For the text-containing cell, return its midpoint in (x, y) coordinate format. 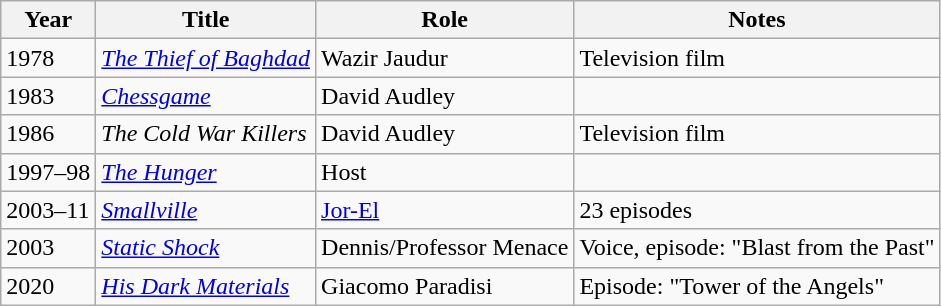
The Thief of Baghdad (206, 58)
His Dark Materials (206, 286)
Dennis/Professor Menace (445, 248)
2003 (48, 248)
23 episodes (757, 210)
1978 (48, 58)
Notes (757, 20)
Year (48, 20)
1983 (48, 96)
Chessgame (206, 96)
Jor-El (445, 210)
Giacomo Paradisi (445, 286)
2003–11 (48, 210)
1986 (48, 134)
The Cold War Killers (206, 134)
1997–98 (48, 172)
Wazir Jaudur (445, 58)
Voice, episode: "Blast from the Past" (757, 248)
Host (445, 172)
Smallville (206, 210)
2020 (48, 286)
Title (206, 20)
Static Shock (206, 248)
Role (445, 20)
Episode: "Tower of the Angels" (757, 286)
The Hunger (206, 172)
